Search for the cell housing the specified text and yield its (x, y) center coordinate. 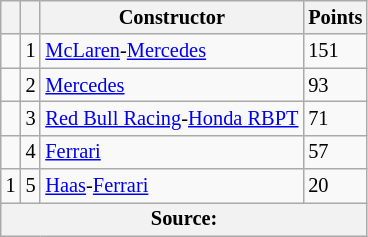
71 (335, 118)
4 (31, 152)
Ferrari (172, 152)
Constructor (172, 17)
McLaren-Mercedes (172, 51)
Source: (184, 219)
5 (31, 186)
151 (335, 51)
2 (31, 85)
57 (335, 152)
93 (335, 85)
Haas-Ferrari (172, 186)
3 (31, 118)
20 (335, 186)
Red Bull Racing-Honda RBPT (172, 118)
Points (335, 17)
Mercedes (172, 85)
